Find where the given text appears and provide that cell's center as [x, y] coordinate. 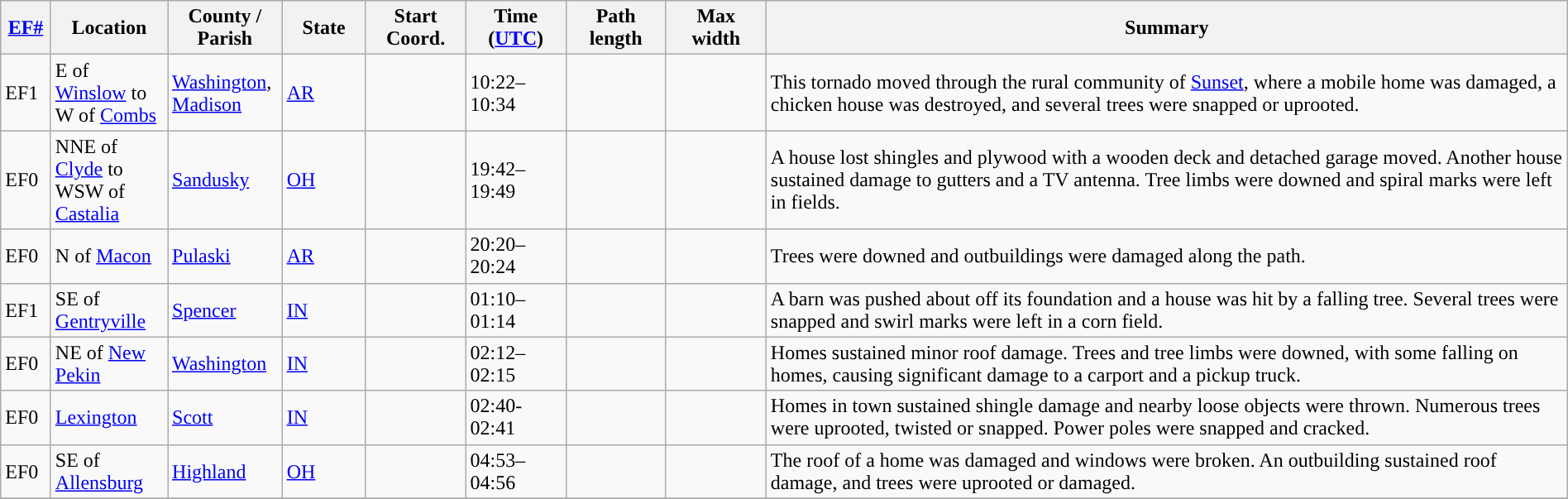
Scott [225, 417]
02:40-02:41 [516, 417]
N of Macon [109, 257]
Highland [225, 472]
Time (UTC) [516, 28]
The roof of a home was damaged and windows were broken. An outbuilding sustained roof damage, and trees were uprooted or damaged. [1166, 472]
Sandusky [225, 180]
19:42–19:49 [516, 180]
Trees were downed and outbuildings were damaged along the path. [1166, 257]
SE of Gentryville [109, 309]
01:10–01:14 [516, 309]
State [324, 28]
Start Coord. [415, 28]
20:20–20:24 [516, 257]
Washington [225, 364]
E of Winslow to W of Combs [109, 93]
Summary [1166, 28]
Max width [716, 28]
04:53–04:56 [516, 472]
Pulaski [225, 257]
Washington, Madison [225, 93]
Path length [615, 28]
02:12–02:15 [516, 364]
10:22–10:34 [516, 93]
NNE of Clyde to WSW of Castalia [109, 180]
County / Parish [225, 28]
EF# [26, 28]
Lexington [109, 417]
SE of Allensburg [109, 472]
NE of New Pekin [109, 364]
Location [109, 28]
Spencer [225, 309]
